Return [x, y] of the center of cell containing provided text 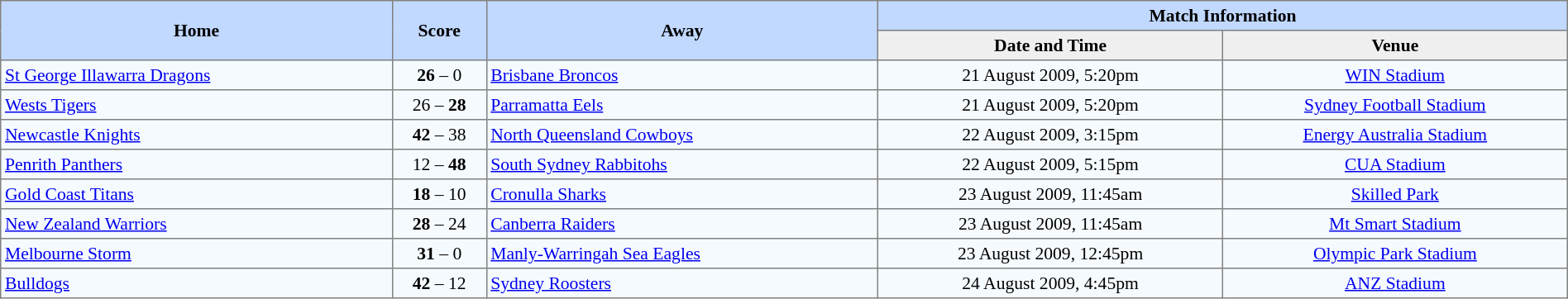
Manly-Warringah Sea Eagles [682, 254]
42 – 12 [439, 283]
ANZ Stadium [1394, 283]
23 August 2009, 12:45pm [1050, 254]
Sydney Roosters [682, 283]
North Queensland Cowboys [682, 135]
18 – 10 [439, 194]
New Zealand Warriors [197, 224]
CUA Stadium [1394, 164]
Penrith Panthers [197, 164]
Energy Australia Stadium [1394, 135]
22 August 2009, 5:15pm [1050, 164]
31 – 0 [439, 254]
Score [439, 31]
Skilled Park [1394, 194]
Canberra Raiders [682, 224]
Home [197, 31]
Olympic Park Stadium [1394, 254]
South Sydney Rabbitohs [682, 164]
26 – 0 [439, 75]
Melbourne Storm [197, 254]
Wests Tigers [197, 105]
Date and Time [1050, 45]
Brisbane Broncos [682, 75]
26 – 28 [439, 105]
Cronulla Sharks [682, 194]
24 August 2009, 4:45pm [1050, 283]
Mt Smart Stadium [1394, 224]
Bulldogs [197, 283]
22 August 2009, 3:15pm [1050, 135]
Newcastle Knights [197, 135]
St George Illawarra Dragons [197, 75]
Parramatta Eels [682, 105]
42 – 38 [439, 135]
WIN Stadium [1394, 75]
12 – 48 [439, 164]
Sydney Football Stadium [1394, 105]
Gold Coast Titans [197, 194]
28 – 24 [439, 224]
Venue [1394, 45]
Match Information [1223, 16]
Away [682, 31]
